Output the [x, y] coordinate of the center of the cell containing the given text.  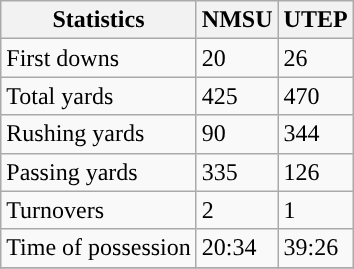
344 [316, 134]
126 [316, 172]
Turnovers [99, 210]
2 [237, 210]
Passing yards [99, 172]
First downs [99, 58]
20:34 [237, 248]
20 [237, 58]
Time of possession [99, 248]
1 [316, 210]
26 [316, 58]
470 [316, 96]
39:26 [316, 248]
335 [237, 172]
90 [237, 134]
425 [237, 96]
NMSU [237, 20]
Total yards [99, 96]
UTEP [316, 20]
Rushing yards [99, 134]
Statistics [99, 20]
